Capture the cell that displays the provided text and extract its [x, y] central coordinate. 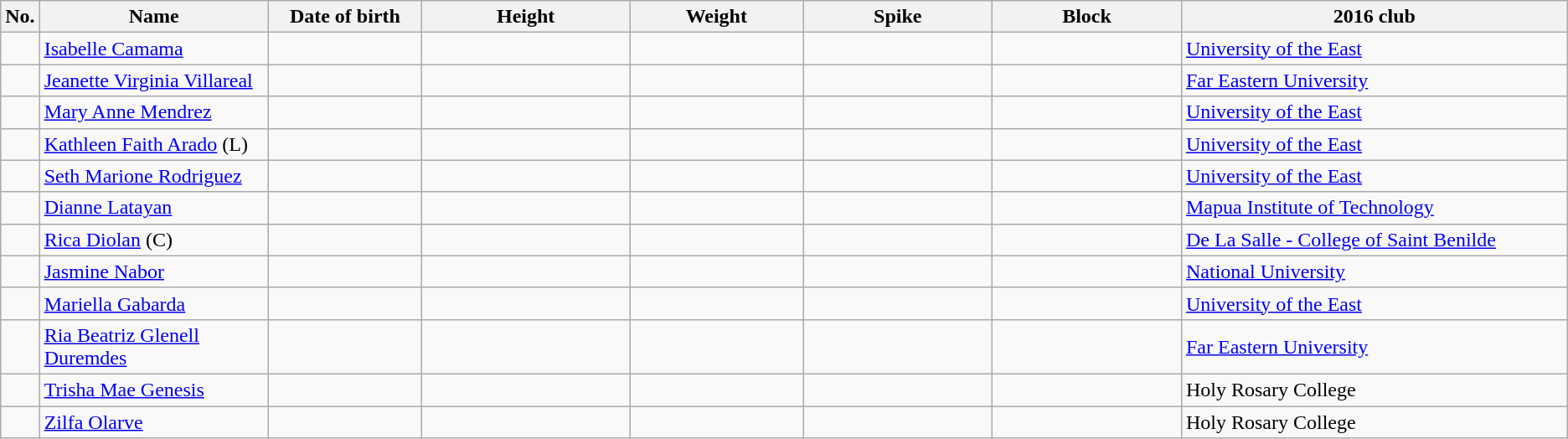
No. [20, 17]
Block [1087, 17]
Jeanette Virginia Villareal [154, 80]
Zilfa Olarve [154, 421]
Mapua Institute of Technology [1374, 208]
Dianne Latayan [154, 208]
Mary Anne Mendrez [154, 112]
Height [526, 17]
Seth Marione Rodriguez [154, 176]
Weight [717, 17]
Trisha Mae Genesis [154, 390]
2016 club [1374, 17]
Kathleen Faith Arado (L) [154, 144]
Mariella Gabarda [154, 303]
Spike [898, 17]
Date of birth [345, 17]
Jasmine Nabor [154, 271]
Isabelle Camama [154, 49]
Name [154, 17]
National University [1374, 271]
De La Salle - College of Saint Benilde [1374, 240]
Ria Beatriz Glenell Duremdes [154, 347]
Rica Diolan (C) [154, 240]
